Search for the cell housing the specified text and yield its [x, y] center coordinate. 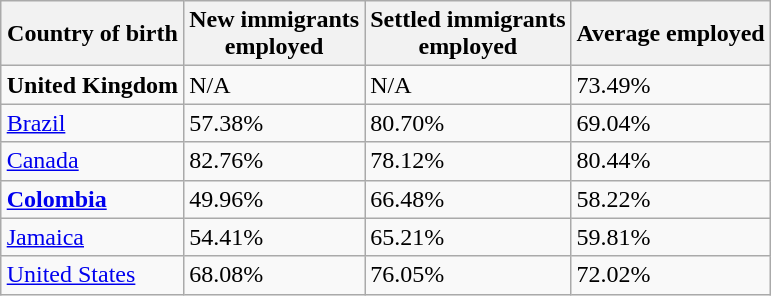
49.96% [274, 199]
78.12% [468, 161]
57.38% [274, 123]
69.04% [670, 123]
58.22% [670, 199]
65.21% [468, 237]
Settled immigrantsemployed [468, 34]
68.08% [274, 275]
Country of birth [92, 34]
Jamaica [92, 237]
59.81% [670, 237]
80.44% [670, 161]
80.70% [468, 123]
Average employed [670, 34]
Colombia [92, 199]
66.48% [468, 199]
72.02% [670, 275]
Canada [92, 161]
54.41% [274, 237]
73.49% [670, 85]
United States [92, 275]
New immigrantsemployed [274, 34]
82.76% [274, 161]
United Kingdom [92, 85]
76.05% [468, 275]
Brazil [92, 123]
